Identify which cell holds the provided text, then report its (x, y) central coordinate. 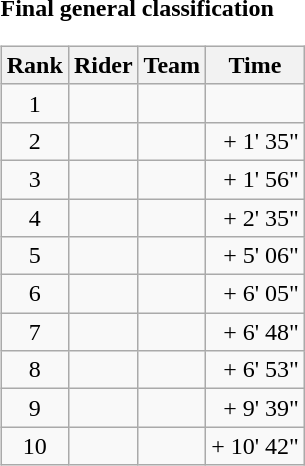
+ 1' 35" (256, 141)
+ 10' 42" (256, 446)
5 (34, 256)
7 (34, 332)
8 (34, 370)
+ 6' 05" (256, 294)
6 (34, 294)
2 (34, 141)
Time (256, 65)
Rank (34, 65)
+ 5' 06" (256, 256)
3 (34, 179)
9 (34, 408)
1 (34, 103)
+ 6' 48" (256, 332)
+ 9' 39" (256, 408)
+ 6' 53" (256, 370)
4 (34, 217)
+ 2' 35" (256, 217)
10 (34, 446)
+ 1' 56" (256, 179)
Rider (103, 65)
Team (172, 65)
